Identify which cell holds the provided text, then report its (x, y) central coordinate. 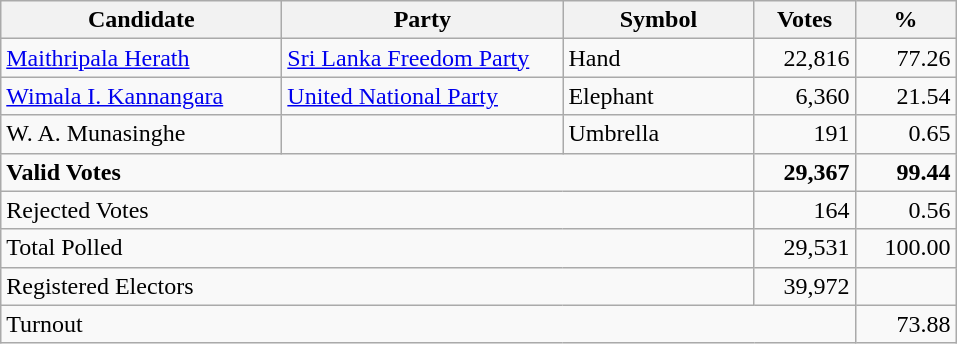
Elephant (658, 96)
United National Party (422, 96)
0.56 (906, 210)
Votes (804, 20)
Symbol (658, 20)
164 (804, 210)
39,972 (804, 286)
Maithripala Herath (142, 58)
Party (422, 20)
6,360 (804, 96)
W. A. Munasinghe (142, 134)
77.26 (906, 58)
Total Polled (378, 248)
100.00 (906, 248)
Hand (658, 58)
191 (804, 134)
73.88 (906, 324)
Valid Votes (378, 172)
22,816 (804, 58)
Umbrella (658, 134)
Turnout (428, 324)
29,367 (804, 172)
Candidate (142, 20)
Sri Lanka Freedom Party (422, 58)
21.54 (906, 96)
Registered Electors (378, 286)
Rejected Votes (378, 210)
29,531 (804, 248)
Wimala I. Kannangara (142, 96)
0.65 (906, 134)
% (906, 20)
99.44 (906, 172)
